Search for the cell housing the specified text and yield its (X, Y) center coordinate. 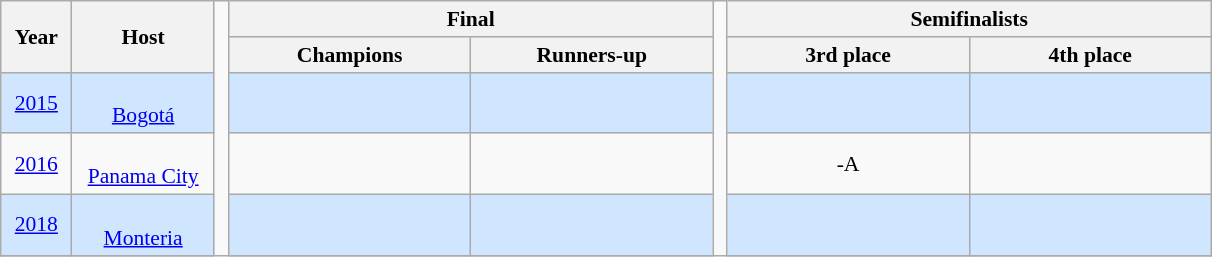
3rd place (848, 55)
Final (471, 19)
2016 (36, 164)
2015 (36, 102)
Bogotá (143, 102)
Host (143, 36)
Year (36, 36)
2018 (36, 226)
Panama City (143, 164)
-A (848, 164)
Champions (350, 55)
Semifinalists (969, 19)
Monteria (143, 226)
Runners-up (592, 55)
4th place (1090, 55)
